Output the [x, y] coordinate of the center of the cell containing the given text.  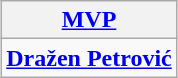
MVP [90, 20]
Dražen Petrović [90, 58]
